Output the (x, y) coordinate of the center of the cell containing the given text.  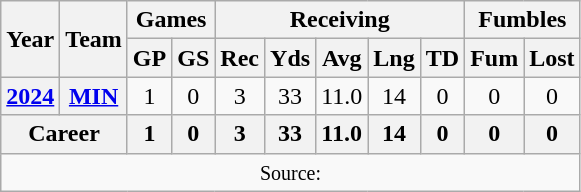
GS (194, 58)
Lost (552, 58)
Fumbles (522, 20)
Rec (240, 58)
TD (442, 58)
Avg (342, 58)
GP (149, 58)
Career (64, 134)
Games (170, 20)
Fum (494, 58)
Yds (290, 58)
Receiving (340, 20)
MIN (94, 96)
Year (30, 39)
2024 (30, 96)
Lng (394, 58)
Source: (290, 172)
Team (94, 39)
